Find where the given text appears and provide that cell's center as (X, Y) coordinate. 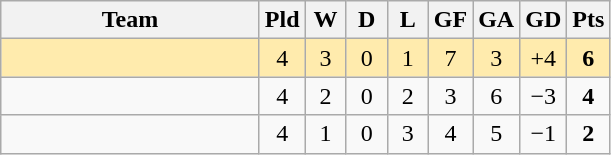
GD (544, 20)
5 (496, 134)
GA (496, 20)
−1 (544, 134)
D (366, 20)
W (326, 20)
Pld (282, 20)
Team (130, 20)
7 (450, 58)
+4 (544, 58)
Pts (588, 20)
−3 (544, 96)
L (408, 20)
GF (450, 20)
